Search for the cell housing the specified text and yield its (x, y) center coordinate. 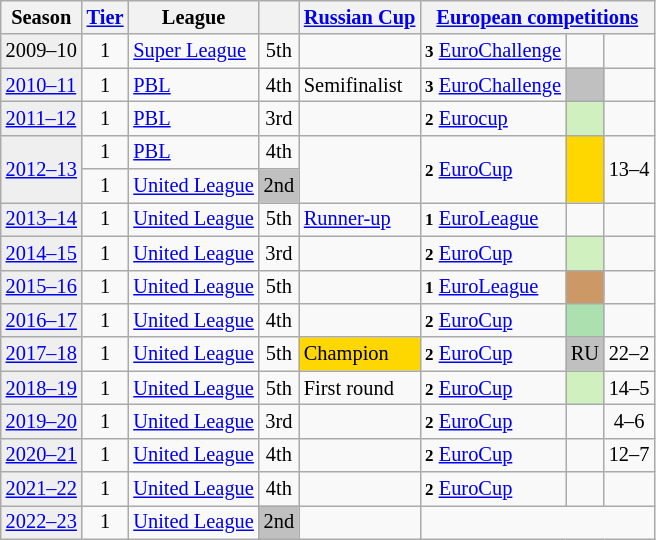
2011–12 (42, 118)
RU (585, 354)
Runner-up (360, 219)
12–7 (629, 455)
13–4 (629, 168)
2018–19 (42, 388)
2013–14 (42, 219)
2020–21 (42, 455)
League (193, 17)
2022–23 (42, 522)
Super League (193, 51)
2015–16 (42, 287)
Tier (106, 17)
2014–15 (42, 253)
2017–18 (42, 354)
2021–22 (42, 489)
2009–10 (42, 51)
2016–17 (42, 320)
2019–20 (42, 421)
2010–11 (42, 85)
22–2 (629, 354)
14–5 (629, 388)
Russian Cup (360, 17)
Semifinalist (360, 85)
European competitions (537, 17)
4–6 (629, 421)
First round (360, 388)
2012–13 (42, 168)
Champion (360, 354)
Season (42, 17)
2 Eurocup (493, 118)
